Output the (X, Y) coordinate of the center of the cell containing the given text.  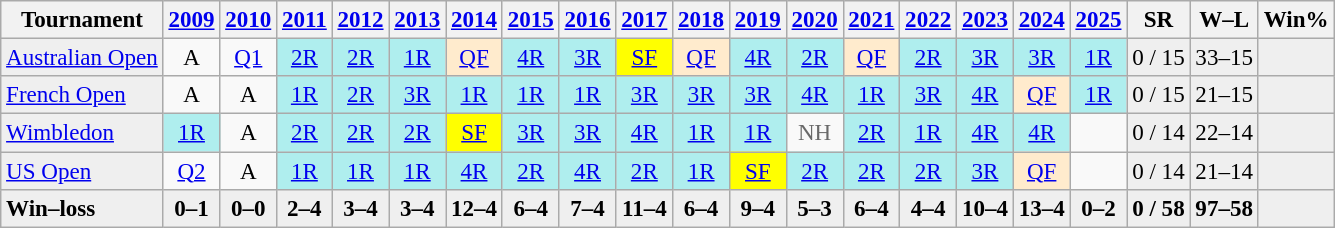
2011 (305, 20)
2018 (702, 20)
97–58 (1224, 209)
0–1 (192, 209)
33–15 (1224, 58)
2014 (474, 20)
Q1 (248, 58)
13–4 (1042, 209)
2024 (1042, 20)
2016 (588, 20)
0–2 (1098, 209)
2025 (1098, 20)
2023 (986, 20)
0 / 58 (1158, 209)
2010 (248, 20)
2019 (758, 20)
US Open (82, 171)
NH (814, 133)
W–L (1224, 20)
9–4 (758, 209)
2009 (192, 20)
7–4 (588, 209)
2013 (418, 20)
2017 (644, 20)
5–3 (814, 209)
21–14 (1224, 171)
Wimbledon (82, 133)
12–4 (474, 209)
Win–loss (82, 209)
SR (1158, 20)
Win% (1296, 20)
French Open (82, 95)
2021 (872, 20)
10–4 (986, 209)
2022 (928, 20)
2020 (814, 20)
Australian Open (82, 58)
Tournament (82, 20)
11–4 (644, 209)
21–15 (1224, 95)
Q2 (192, 171)
2012 (360, 20)
4–4 (928, 209)
2015 (530, 20)
22–14 (1224, 133)
2–4 (305, 209)
0–0 (248, 209)
